Locate the cell with the specified text and output its [X, Y] center coordinate. 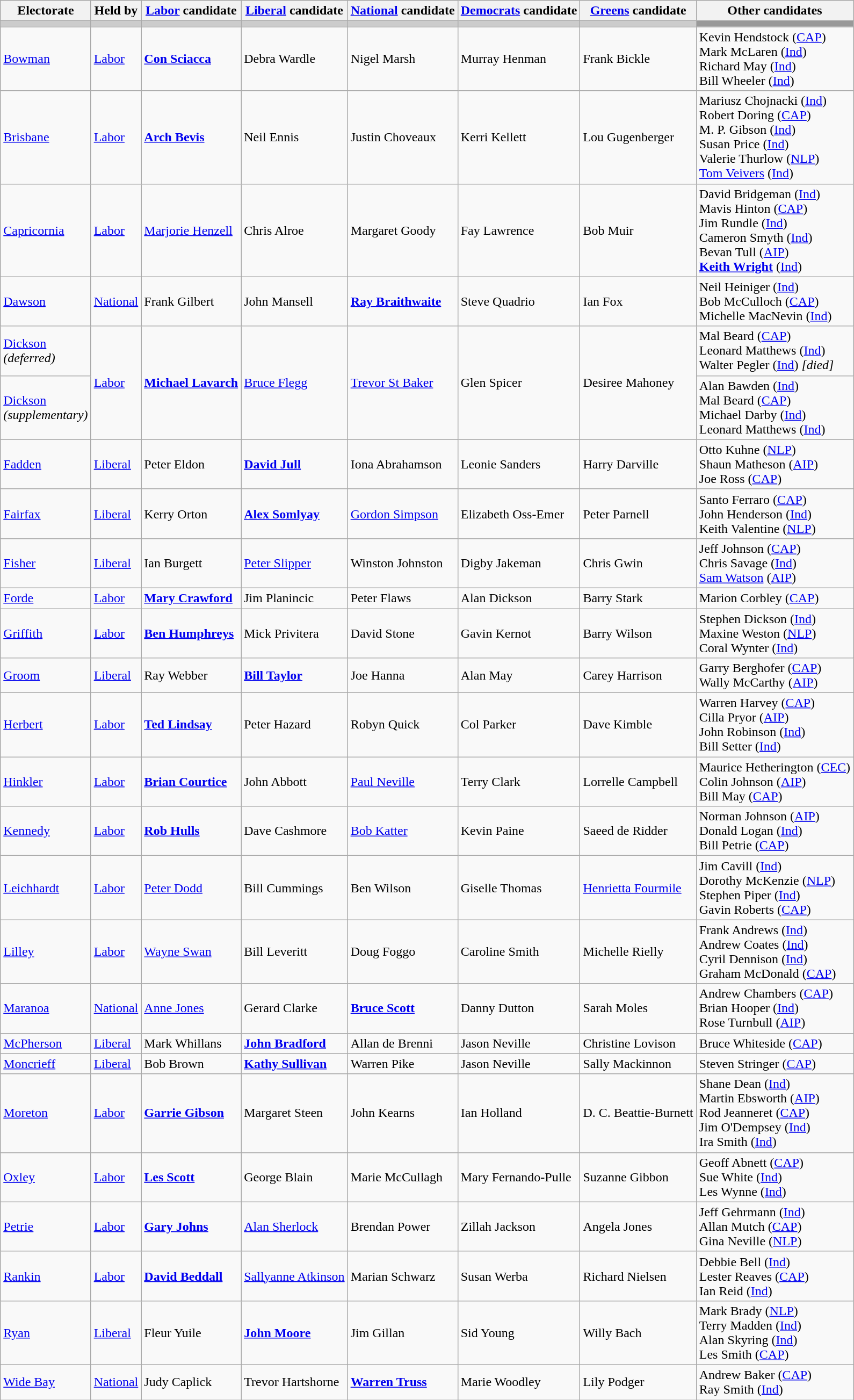
Jim Cavill (Ind)Dorothy McKenzie (NLP)Stephen Piper (Ind)Gavin Roberts (CAP) [775, 887]
John Kearns [403, 1113]
Peter Flaws [403, 598]
Steven Stringer (CAP) [775, 1064]
Fadden [46, 464]
Jim Gillan [403, 1332]
Kevin Paine [519, 831]
Forde [46, 598]
Geoff Abnett (CAP)Sue White (Ind)Les Wynne (Ind) [775, 1177]
Judy Caplick [191, 1382]
Trevor St Baker [403, 383]
Labor candidate [191, 11]
Zillah Jackson [519, 1226]
Ben Wilson [403, 887]
George Blain [294, 1177]
Bill Cummings [294, 887]
Christine Lovison [638, 1043]
Capricornia [46, 230]
David Bridgeman (Ind)Mavis Hinton (CAP)Jim Rundle (Ind)Cameron Smyth (Ind)Bevan Tull (AIP)Keith Wright (Ind) [775, 230]
Chris Gwin [638, 563]
Santo Ferraro (CAP)John Henderson (Ind)Keith Valentine (NLP) [775, 514]
Hinkler [46, 782]
Mick Privitera [294, 633]
Dickson(deferred) [46, 351]
Justin Choveaux [403, 138]
Ian Fox [638, 301]
Frank Bickle [638, 59]
Steve Quadrio [519, 301]
Sallyanne Atkinson [294, 1276]
Dave Cashmore [294, 831]
Brendan Power [403, 1226]
Held by [116, 11]
Joe Hanna [403, 676]
Murray Henman [519, 59]
Mal Beard (CAP)Leonard Matthews (Ind)Walter Pegler (Ind) [died] [775, 351]
Lou Gugenberger [638, 138]
Fairfax [46, 514]
Debbie Bell (Ind)Lester Reaves (CAP)Ian Reid (Ind) [775, 1276]
Wayne Swan [191, 952]
Gerard Clarke [294, 1008]
Jim Planincic [294, 598]
Sally Mackinnon [638, 1064]
Elizabeth Oss-Emer [519, 514]
Alex Somlyay [294, 514]
Ian Holland [519, 1113]
Nigel Marsh [403, 59]
Marian Schwarz [403, 1276]
Fay Lawrence [519, 230]
Petrie [46, 1226]
Arch Bevis [191, 138]
Sarah Moles [638, 1008]
Doug Foggo [403, 952]
Peter Eldon [191, 464]
Digby Jakeman [519, 563]
Marion Corbley (CAP) [775, 598]
Moncrieff [46, 1064]
Bill Leveritt [294, 952]
Groom [46, 676]
David Jull [294, 464]
Wide Bay [46, 1382]
Fleur Yuile [191, 1332]
Warren Truss [403, 1382]
Alan Bawden (Ind)Mal Beard (CAP)Michael Darby (Ind)Leonard Matthews (Ind) [775, 407]
Warren Harvey (CAP)Cilla Pryor (AIP)John Robinson (Ind)Bill Setter (Ind) [775, 725]
Gordon Simpson [403, 514]
Bowman [46, 59]
Garrie Gibson [191, 1113]
Saeed de Ridder [638, 831]
Neil Heiniger (Ind)Bob McCulloch (CAP)Michelle MacNevin (Ind) [775, 301]
Brian Courtice [191, 782]
Democrats candidate [519, 11]
Bruce Scott [403, 1008]
Rob Hulls [191, 831]
Barry Stark [638, 598]
Maranoa [46, 1008]
McPherson [46, 1043]
Col Parker [519, 725]
Kerri Kellett [519, 138]
Les Scott [191, 1177]
Terry Clark [519, 782]
Danny Dutton [519, 1008]
Bob Brown [191, 1064]
Richard Nielsen [638, 1276]
Leichhardt [46, 887]
Garry Berghofer (CAP)Wally McCarthy (AIP) [775, 676]
Moreton [46, 1113]
Bruce Flegg [294, 383]
David Stone [403, 633]
Michael Lavarch [191, 383]
Dave Kimble [638, 725]
Ray Webber [191, 676]
Peter Dodd [191, 887]
Mary Fernando-Pulle [519, 1177]
Kennedy [46, 831]
Brisbane [46, 138]
Liberal candidate [294, 11]
Peter Slipper [294, 563]
Warren Pike [403, 1064]
Andrew Baker (CAP)Ray Smith (Ind) [775, 1382]
Con Sciacca [191, 59]
John Moore [294, 1332]
Lorrelle Campbell [638, 782]
Ted Lindsay [191, 725]
David Beddall [191, 1276]
Henrietta Fourmile [638, 887]
Bob Muir [638, 230]
Gary Johns [191, 1226]
Ian Burgett [191, 563]
Andrew Chambers (CAP)Brian Hooper (Ind)Rose Turnbull (AIP) [775, 1008]
John Mansell [294, 301]
Robyn Quick [403, 725]
Margaret Steen [294, 1113]
Barry Wilson [638, 633]
Mariusz Chojnacki (Ind)Robert Doring (CAP)M. P. Gibson (Ind)Susan Price (Ind)Valerie Thurlow (NLP)Tom Veivers (Ind) [775, 138]
Otto Kuhne (NLP)Shaun Matheson (AIP)Joe Ross (CAP) [775, 464]
Stephen Dickson (Ind)Maxine Weston (NLP)Coral Wynter (Ind) [775, 633]
Winston Johnston [403, 563]
Ray Braithwaite [403, 301]
John Abbott [294, 782]
Frank Gilbert [191, 301]
Jeff Johnson (CAP)Chris Savage (Ind)Sam Watson (AIP) [775, 563]
Margaret Goody [403, 230]
Alan May [519, 676]
Neil Ennis [294, 138]
Lily Podger [638, 1382]
Frank Andrews (Ind)Andrew Coates (Ind)Cyril Dennison (Ind)Graham McDonald (CAP) [775, 952]
Sid Young [519, 1332]
Ben Humphreys [191, 633]
Susan Werba [519, 1276]
Shane Dean (Ind)Martin Ebsworth (AIP)Rod Jeanneret (CAP)Jim O'Dempsey (Ind)Ira Smith (Ind) [775, 1113]
Griffith [46, 633]
Bob Katter [403, 831]
Other candidates [775, 11]
Dickson(supplementary) [46, 407]
Caroline Smith [519, 952]
Harry Darville [638, 464]
Desiree Mahoney [638, 383]
Iona Abrahamson [403, 464]
Mark Brady (NLP)Terry Madden (Ind)Alan Skyring (Ind)Les Smith (CAP) [775, 1332]
Norman Johnson (AIP)Donald Logan (Ind)Bill Petrie (CAP) [775, 831]
Marie McCullagh [403, 1177]
Allan de Brenni [403, 1043]
Leonie Sanders [519, 464]
Bruce Whiteside (CAP) [775, 1043]
Greens candidate [638, 11]
Debra Wardle [294, 59]
Herbert [46, 725]
Mary Crawford [191, 598]
Oxley [46, 1177]
Dawson [46, 301]
Giselle Thomas [519, 887]
Glen Spicer [519, 383]
Lilley [46, 952]
Anne Jones [191, 1008]
John Bradford [294, 1043]
Ryan [46, 1332]
Fisher [46, 563]
Peter Parnell [638, 514]
Kevin Hendstock (CAP)Mark McLaren (Ind)Richard May (Ind)Bill Wheeler (Ind) [775, 59]
Mark Whillans [191, 1043]
Jeff Gehrmann (Ind)Allan Mutch (CAP)Gina Neville (NLP) [775, 1226]
Paul Neville [403, 782]
Gavin Kernot [519, 633]
Electorate [46, 11]
D. C. Beattie-Burnett [638, 1113]
Trevor Hartshorne [294, 1382]
Chris Alroe [294, 230]
Marjorie Henzell [191, 230]
Peter Hazard [294, 725]
Rankin [46, 1276]
Alan Sherlock [294, 1226]
Angela Jones [638, 1226]
Suzanne Gibbon [638, 1177]
Kathy Sullivan [294, 1064]
Bill Taylor [294, 676]
National candidate [403, 11]
Michelle Rielly [638, 952]
Willy Bach [638, 1332]
Kerry Orton [191, 514]
Marie Woodley [519, 1382]
Maurice Hetherington (CEC)Colin Johnson (AIP)Bill May (CAP) [775, 782]
Carey Harrison [638, 676]
Alan Dickson [519, 598]
